Return (x, y) of the center of cell containing provided text 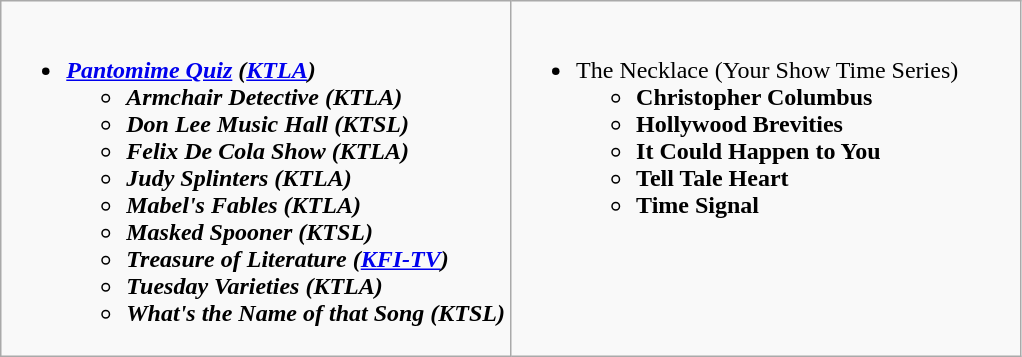
The Necklace (Your Show Time Series)Christopher ColumbusHollywood BrevitiesIt Could Happen to YouTell Tale HeartTime Signal (766, 179)
